Extract the [x, y] coordinate from the center of the cell holding the provided text.  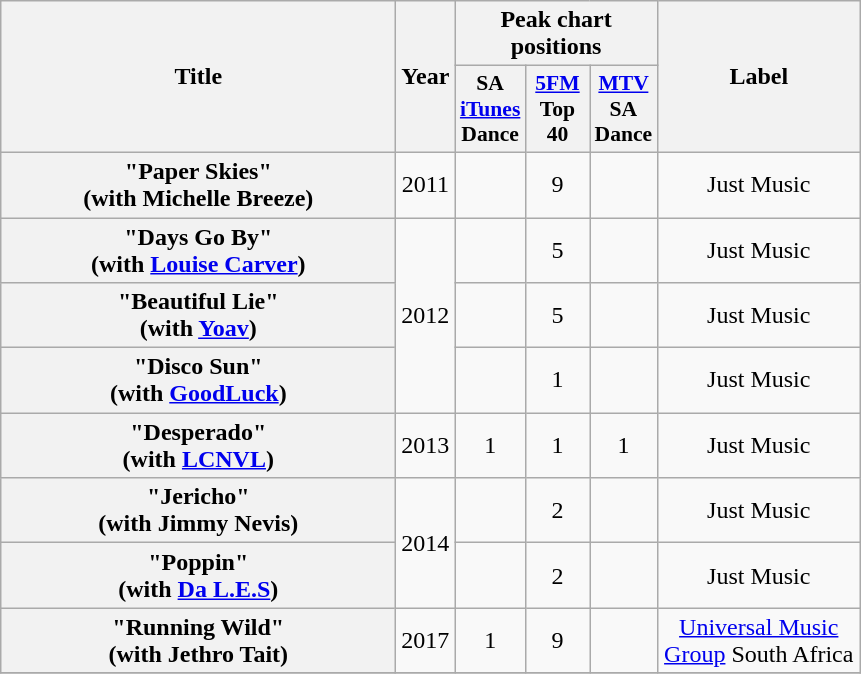
Title [198, 77]
"Running Wild" (with Jethro Tait) [198, 640]
Peak chart positions [556, 34]
"Poppin" (with Da L.E.S) [198, 576]
2013 [426, 446]
2014 [426, 543]
MTV SA Dance [624, 110]
"Paper Skies" (with Michelle Breeze) [198, 184]
Universal Music Group South Africa [758, 640]
"Jericho" (with Jimmy Nevis) [198, 510]
2012 [426, 316]
"Days Go By" (with Louise Carver) [198, 250]
5FM Top 40 [557, 110]
"Beautiful Lie" (with Yoav) [198, 316]
"Desperado" (with LCNVL) [198, 446]
Label [758, 77]
"Disco Sun" (with GoodLuck) [198, 380]
2011 [426, 184]
2017 [426, 640]
Year [426, 77]
SA iTunes Dance [490, 110]
